Search for the cell housing the specified text and yield its (X, Y) center coordinate. 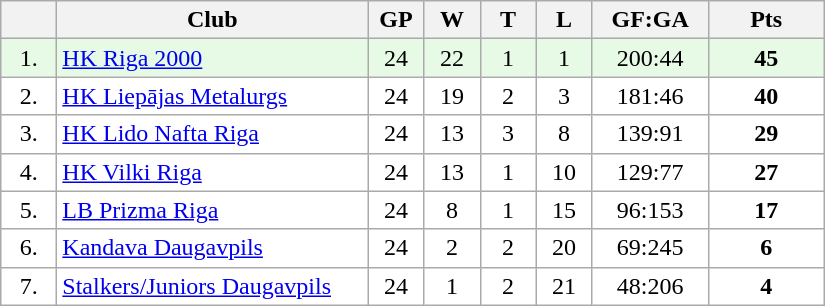
69:245 (650, 248)
7. (29, 286)
6. (29, 248)
GP (396, 20)
21 (564, 286)
19 (452, 96)
6 (766, 248)
Stalkers/Juniors Daugavpils (212, 286)
4. (29, 172)
W (452, 20)
T (508, 20)
17 (766, 210)
HK Liepājas Metalurgs (212, 96)
2. (29, 96)
1. (29, 58)
4 (766, 286)
10 (564, 172)
15 (564, 210)
5. (29, 210)
29 (766, 134)
HK Riga 2000 (212, 58)
HK Vilki Riga (212, 172)
L (564, 20)
48:206 (650, 286)
Kandava Daugavpils (212, 248)
200:44 (650, 58)
22 (452, 58)
3. (29, 134)
Club (212, 20)
GF:GA (650, 20)
40 (766, 96)
181:46 (650, 96)
HK Lido Nafta Riga (212, 134)
27 (766, 172)
129:77 (650, 172)
139:91 (650, 134)
45 (766, 58)
LB Prizma Riga (212, 210)
20 (564, 248)
Pts (766, 20)
96:153 (650, 210)
